For the text-containing cell, return its midpoint in (x, y) coordinate format. 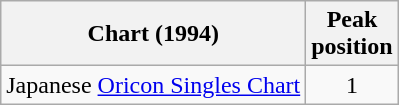
1 (352, 85)
Chart (1994) (154, 34)
Japanese Oricon Singles Chart (154, 85)
Peakposition (352, 34)
